Find where the given text appears and provide that cell's center as (X, Y) coordinate. 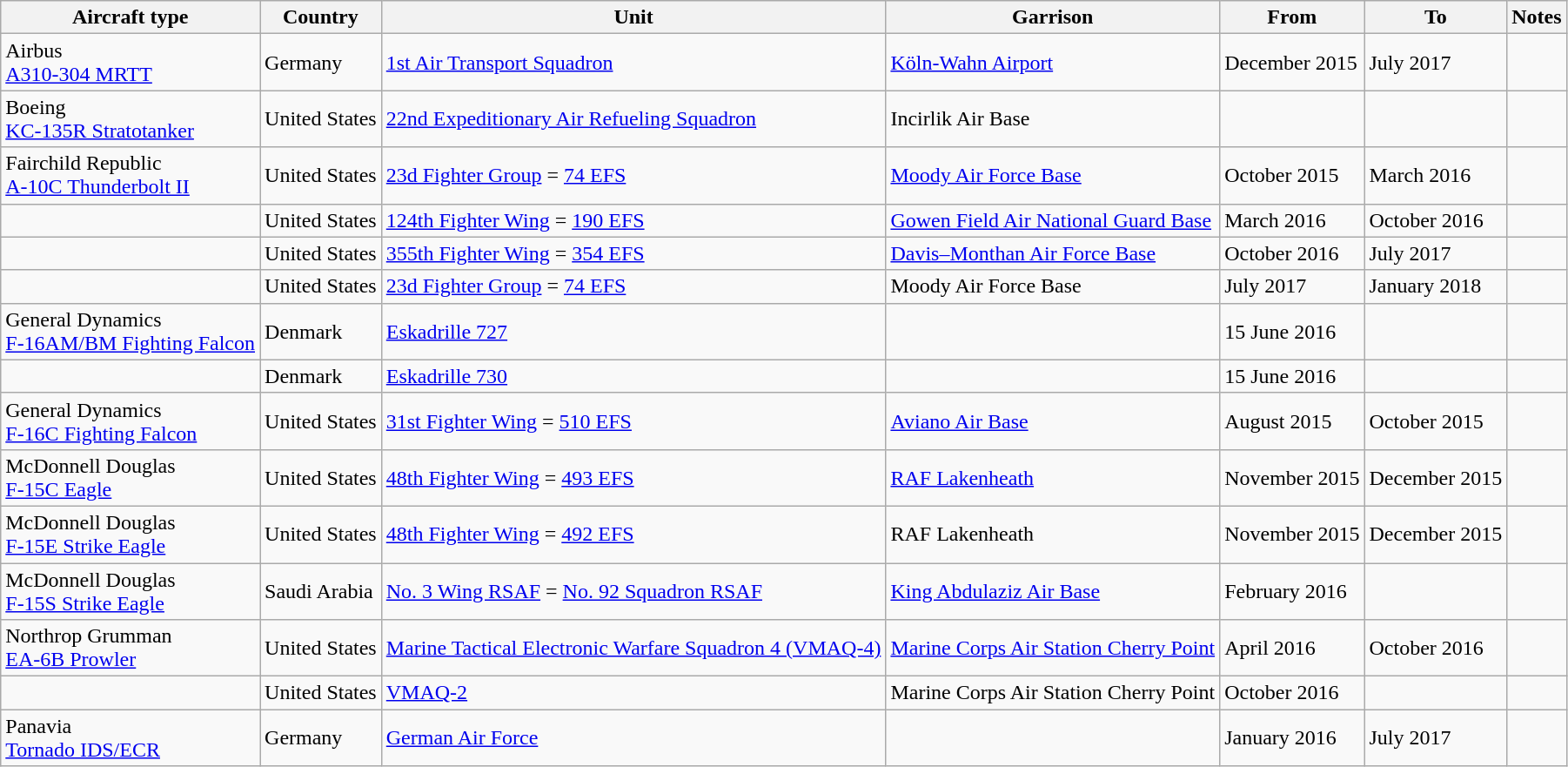
April 2016 (1292, 648)
BoeingKC-135R Stratotanker (131, 118)
Eskadrille 727 (633, 331)
General DynamicsF-16C Fighting Falcon (131, 421)
Köln-Wahn Airport (1053, 63)
31st Fighter Wing = 510 EFS (633, 421)
Fairchild RepublicA-10C Thunderbolt II (131, 176)
PanaviaTornado IDS/ECR (131, 738)
124th Fighter Wing = 190 EFS (633, 220)
1st Air Transport Squadron (633, 63)
From (1292, 17)
Incirlik Air Base (1053, 118)
January 2018 (1436, 286)
German Air Force (633, 738)
22nd Expeditionary Air Refueling Squadron (633, 118)
Saudi Arabia (321, 590)
King Abdulaziz Air Base (1053, 590)
Eskadrille 730 (633, 376)
Marine Tactical Electronic Warfare Squadron 4 (VMAQ-4) (633, 648)
McDonnell DouglasF-15S Strike Eagle (131, 590)
February 2016 (1292, 590)
VMAQ-2 (633, 693)
McDonnell DouglasF-15E Strike Eagle (131, 535)
Aviano Air Base (1053, 421)
Davis–Monthan Air Force Base (1053, 253)
AirbusA310-304 MRTT (131, 63)
August 2015 (1292, 421)
Unit (633, 17)
January 2016 (1292, 738)
48th Fighter Wing = 493 EFS (633, 477)
General DynamicsF-16AM/BM Fighting Falcon (131, 331)
48th Fighter Wing = 492 EFS (633, 535)
McDonnell DouglasF-15C Eagle (131, 477)
Notes (1537, 17)
Country (321, 17)
Garrison (1053, 17)
To (1436, 17)
Aircraft type (131, 17)
355th Fighter Wing = 354 EFS (633, 253)
Northrop GrummanEA-6B Prowler (131, 648)
Gowen Field Air National Guard Base (1053, 220)
No. 3 Wing RSAF = No. 92 Squadron RSAF (633, 590)
